Capture the cell that displays the provided text and extract its [x, y] central coordinate. 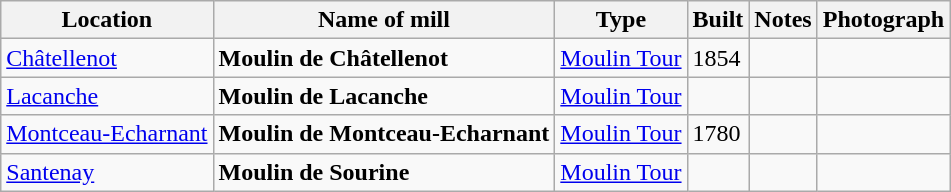
Location [107, 20]
Moulin de Montceau-Echarnant [384, 134]
Santenay [107, 172]
Type [621, 20]
Montceau-Echarnant [107, 134]
Châtellenot [107, 58]
Built [718, 20]
Moulin de Châtellenot [384, 58]
Moulin de Sourine [384, 172]
1780 [718, 134]
Moulin de Lacanche [384, 96]
Lacanche [107, 96]
1854 [718, 58]
Photograph [883, 20]
Notes [783, 20]
Name of mill [384, 20]
